Scan for the cell matching the given text and deliver its (X, Y) coordinate at center. 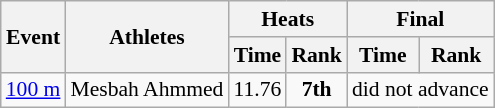
Heats (287, 19)
did not advance (420, 90)
Final (420, 19)
Mesbah Ahmmed (146, 90)
Event (34, 36)
Athletes (146, 36)
100 m (34, 90)
7th (316, 90)
11.76 (257, 90)
